Extract the (X, Y) coordinate from the center of the cell holding the provided text.  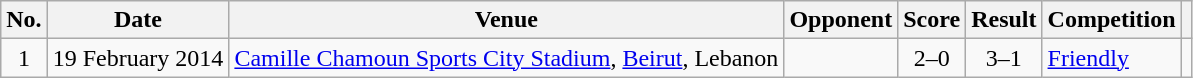
2–0 (932, 58)
Camille Chamoun Sports City Stadium, Beirut, Lebanon (506, 58)
Score (932, 20)
No. (24, 20)
Friendly (1112, 58)
Date (138, 20)
3–1 (1004, 58)
19 February 2014 (138, 58)
Opponent (841, 20)
1 (24, 58)
Competition (1112, 20)
Result (1004, 20)
Venue (506, 20)
